Scan for the cell matching the given text and deliver its (X, Y) coordinate at center. 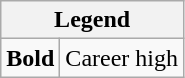
Career high (122, 58)
Bold (30, 58)
Legend (92, 20)
